Provide the [x, y] coordinate of the cell's center where the given text is located.  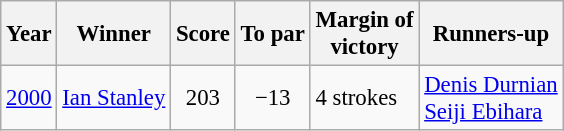
2000 [29, 98]
203 [204, 98]
To par [272, 34]
Year [29, 34]
Ian Stanley [114, 98]
−13 [272, 98]
Denis Durnian Seiji Ebihara [491, 98]
Score [204, 34]
Runners-up [491, 34]
Margin ofvictory [364, 34]
4 strokes [364, 98]
Winner [114, 34]
